Identify which cell holds the provided text, then report its (X, Y) central coordinate. 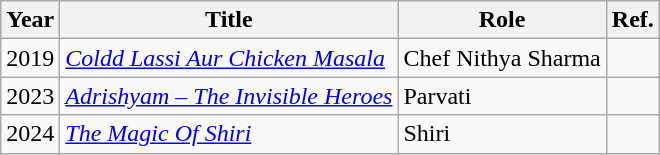
Ref. (632, 20)
Coldd Lassi Aur Chicken Masala (229, 58)
2019 (30, 58)
The Magic Of Shiri (229, 134)
2023 (30, 96)
Shiri (502, 134)
Adrishyam – The Invisible Heroes (229, 96)
2024 (30, 134)
Chef Nithya Sharma (502, 58)
Parvati (502, 96)
Role (502, 20)
Title (229, 20)
Year (30, 20)
